Capture the cell that displays the provided text and extract its (x, y) central coordinate. 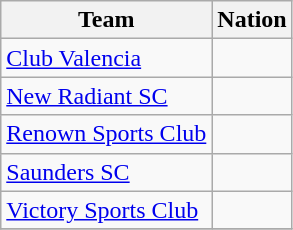
Club Valencia (106, 58)
Team (106, 20)
Victory Sports Club (106, 210)
Renown Sports Club (106, 134)
Nation (252, 20)
New Radiant SC (106, 96)
Saunders SC (106, 172)
